Return the (X, Y) coordinate for the center point of the cell that contains the specified text.  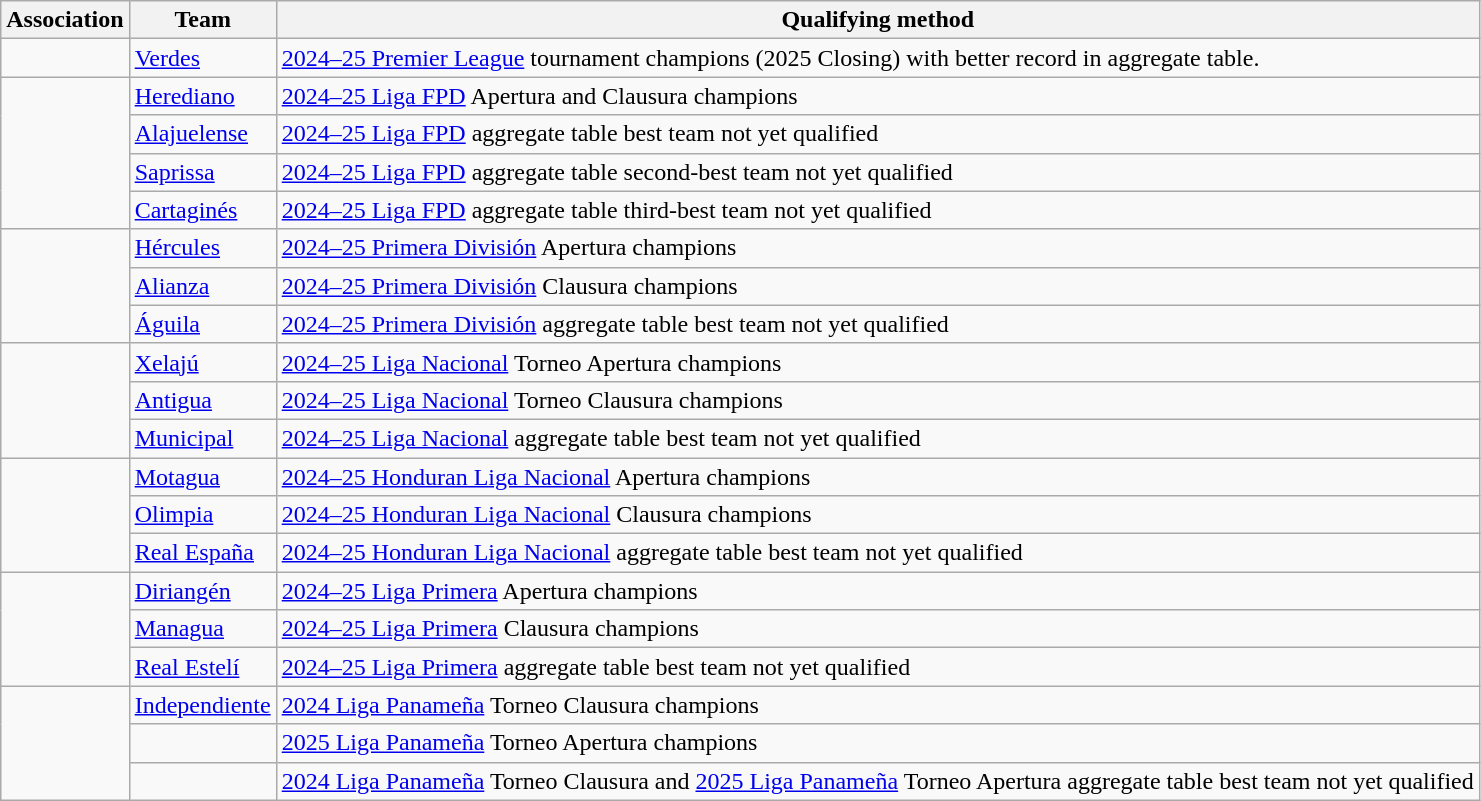
2025 Liga Panameña Torneo Apertura champions (878, 743)
Alianza (202, 286)
2024–25 Liga Primera aggregate table best team not yet qualified (878, 667)
Herediano (202, 96)
2024–25 Honduran Liga Nacional Apertura champions (878, 477)
2024–25 Primera División Apertura champions (878, 248)
2024–25 Honduran Liga Nacional aggregate table best team not yet qualified (878, 553)
2024–25 Liga FPD aggregate table best team not yet qualified (878, 134)
Team (202, 20)
Hércules (202, 248)
2024–25 Liga FPD Apertura and Clausura champions (878, 96)
2024–25 Liga Nacional Torneo Apertura champions (878, 362)
2024–25 Liga Nacional Torneo Clausura champions (878, 400)
Alajuelense (202, 134)
Saprissa (202, 172)
Association (65, 20)
2024 Liga Panameña Torneo Clausura and 2025 Liga Panameña Torneo Apertura aggregate table best team not yet qualified (878, 781)
2024–25 Premier League tournament champions (2025 Closing) with better record in aggregate table. (878, 58)
2024 Liga Panameña Torneo Clausura champions (878, 705)
2024–25 Liga FPD aggregate table third-best team not yet qualified (878, 210)
Antigua (202, 400)
Motagua (202, 477)
Managua (202, 629)
Águila (202, 324)
2024–25 Liga Primera Clausura champions (878, 629)
Diriangén (202, 591)
Verdes (202, 58)
Xelajú (202, 362)
2024–25 Liga FPD aggregate table second-best team not yet qualified (878, 172)
Real Estelí (202, 667)
Independiente (202, 705)
Olimpia (202, 515)
Real España (202, 553)
2024–25 Primera División Clausura champions (878, 286)
Municipal (202, 438)
Cartaginés (202, 210)
2024–25 Honduran Liga Nacional Clausura champions (878, 515)
2024–25 Liga Nacional aggregate table best team not yet qualified (878, 438)
Qualifying method (878, 20)
2024–25 Primera División aggregate table best team not yet qualified (878, 324)
2024–25 Liga Primera Apertura champions (878, 591)
